From the cell containing the given text, extract its center point as [X, Y] coordinate. 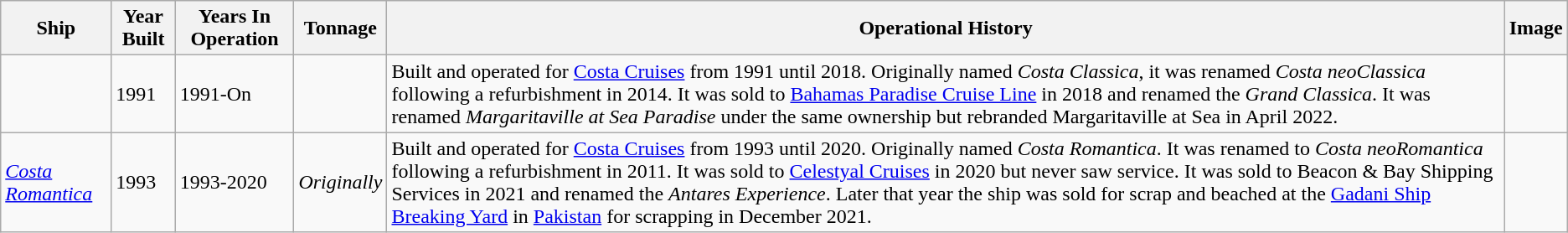
1993 [143, 183]
1993-2020 [235, 183]
Image [1536, 28]
1991 [143, 94]
1991-On [235, 94]
Years In Operation [235, 28]
Year Built [143, 28]
Ship [56, 28]
Costa Romantica [56, 183]
Tonnage [340, 28]
Operational History [946, 28]
Originally [340, 183]
